For the text-containing cell, return its midpoint in (x, y) coordinate format. 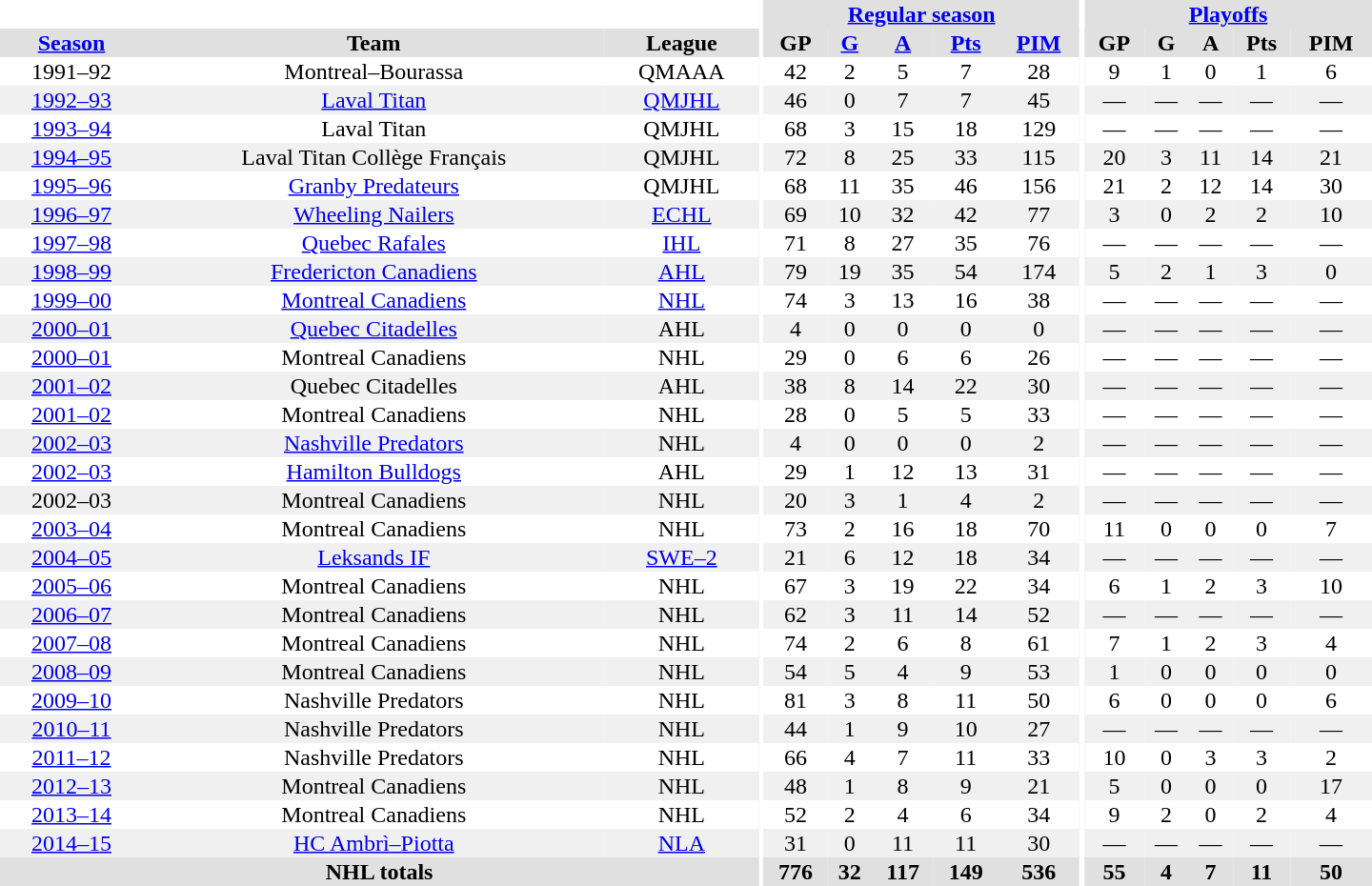
1992–93 (71, 100)
Team (373, 43)
SWE–2 (682, 557)
2010–11 (71, 729)
174 (1039, 272)
NLA (682, 843)
53 (1039, 672)
72 (795, 157)
Leksands IF (373, 557)
2008–09 (71, 672)
26 (1039, 357)
2012–13 (71, 786)
115 (1039, 157)
Fredericton Canadiens (373, 272)
1998–99 (71, 272)
1996–97 (71, 214)
IHL (682, 243)
76 (1039, 243)
Granby Predateurs (373, 186)
69 (795, 214)
2011–12 (71, 757)
66 (795, 757)
Quebec Rafales (373, 243)
1999–00 (71, 300)
55 (1115, 872)
70 (1039, 529)
79 (795, 272)
1995–96 (71, 186)
129 (1039, 129)
15 (903, 129)
Wheeling Nailers (373, 214)
1991–92 (71, 71)
2004–05 (71, 557)
61 (1039, 643)
Season (71, 43)
149 (966, 872)
81 (795, 700)
776 (795, 872)
45 (1039, 100)
1994–95 (71, 157)
536 (1039, 872)
ECHL (682, 214)
117 (903, 872)
Laval Titan Collège Français (373, 157)
League (682, 43)
2005–06 (71, 586)
25 (903, 157)
71 (795, 243)
2007–08 (71, 643)
HC Ambrì–Piotta (373, 843)
Playoffs (1228, 14)
NHL totals (379, 872)
2003–04 (71, 529)
Montreal–Bourassa (373, 71)
1997–98 (71, 243)
2014–15 (71, 843)
17 (1331, 786)
44 (795, 729)
2006–07 (71, 614)
Hamilton Bulldogs (373, 472)
62 (795, 614)
QMAAA (682, 71)
73 (795, 529)
48 (795, 786)
156 (1039, 186)
Regular season (921, 14)
2013–14 (71, 815)
67 (795, 586)
1993–94 (71, 129)
77 (1039, 214)
2009–10 (71, 700)
